Scan for the cell matching the given text and deliver its [X, Y] coordinate at center. 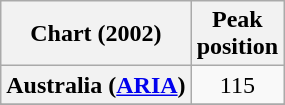
Peakposition [237, 34]
Chart (2002) [96, 34]
115 [237, 85]
Australia (ARIA) [96, 85]
